For the text-containing cell, return its midpoint in (x, y) coordinate format. 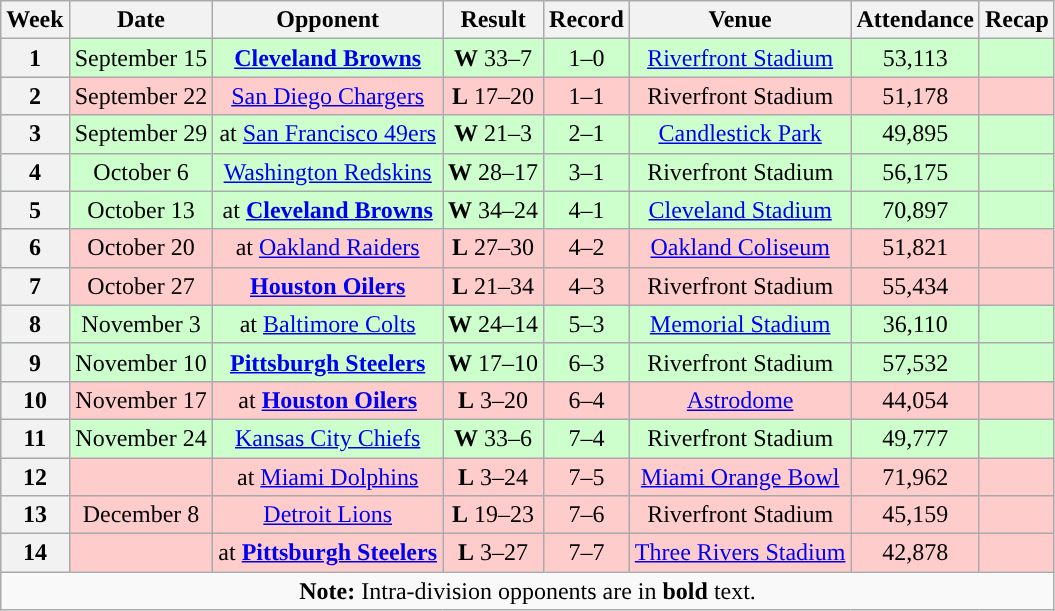
Cleveland Browns (328, 58)
6–4 (587, 400)
10 (35, 400)
Pittsburgh Steelers (328, 362)
Memorial Stadium (740, 324)
W 33–7 (494, 58)
October 20 (141, 248)
Astrodome (740, 400)
October 13 (141, 210)
5–3 (587, 324)
at Cleveland Browns (328, 210)
71,962 (915, 477)
3–1 (587, 172)
6–3 (587, 362)
W 17–10 (494, 362)
Houston Oilers (328, 286)
November 3 (141, 324)
at Pittsburgh Steelers (328, 553)
49,895 (915, 134)
October 27 (141, 286)
1 (35, 58)
Record (587, 20)
Recap (1016, 20)
San Diego Chargers (328, 96)
49,777 (915, 438)
55,434 (915, 286)
Cleveland Stadium (740, 210)
13 (35, 515)
September 29 (141, 134)
42,878 (915, 553)
4–2 (587, 248)
1–1 (587, 96)
45,159 (915, 515)
November 10 (141, 362)
Candlestick Park (740, 134)
Note: Intra-division opponents are in bold text. (528, 591)
6 (35, 248)
3 (35, 134)
7 (35, 286)
5 (35, 210)
L 17–20 (494, 96)
W 33–6 (494, 438)
11 (35, 438)
Week (35, 20)
2 (35, 96)
October 6 (141, 172)
Kansas City Chiefs (328, 438)
8 (35, 324)
at Baltimore Colts (328, 324)
at Houston Oilers (328, 400)
L 3–27 (494, 553)
36,110 (915, 324)
L 19–23 (494, 515)
2–1 (587, 134)
at Miami Dolphins (328, 477)
12 (35, 477)
Date (141, 20)
L 3–20 (494, 400)
7–5 (587, 477)
1–0 (587, 58)
57,532 (915, 362)
7–4 (587, 438)
W 34–24 (494, 210)
Result (494, 20)
September 22 (141, 96)
L 27–30 (494, 248)
December 8 (141, 515)
Attendance (915, 20)
Washington Redskins (328, 172)
51,821 (915, 248)
53,113 (915, 58)
70,897 (915, 210)
September 15 (141, 58)
4–3 (587, 286)
at San Francisco 49ers (328, 134)
4–1 (587, 210)
L 21–34 (494, 286)
Detroit Lions (328, 515)
56,175 (915, 172)
W 21–3 (494, 134)
51,178 (915, 96)
at Oakland Raiders (328, 248)
November 24 (141, 438)
7–7 (587, 553)
W 24–14 (494, 324)
14 (35, 553)
Venue (740, 20)
W 28–17 (494, 172)
Oakland Coliseum (740, 248)
Opponent (328, 20)
L 3–24 (494, 477)
7–6 (587, 515)
4 (35, 172)
Miami Orange Bowl (740, 477)
Three Rivers Stadium (740, 553)
44,054 (915, 400)
9 (35, 362)
November 17 (141, 400)
